Find where the given text appears and provide that cell's center as [x, y] coordinate. 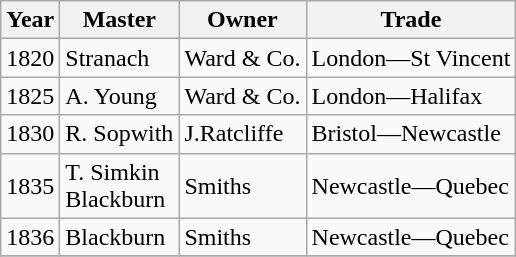
1830 [30, 134]
Blackburn [120, 237]
Stranach [120, 58]
1825 [30, 96]
R. Sopwith [120, 134]
1836 [30, 237]
Master [120, 20]
London—St Vincent [411, 58]
1820 [30, 58]
J.Ratcliffe [242, 134]
Trade [411, 20]
Owner [242, 20]
Bristol—Newcastle [411, 134]
A. Young [120, 96]
1835 [30, 186]
London—Halifax [411, 96]
T. SimkinBlackburn [120, 186]
Year [30, 20]
